Determine the [X, Y] coordinate at the center of the cell enclosing the given text.  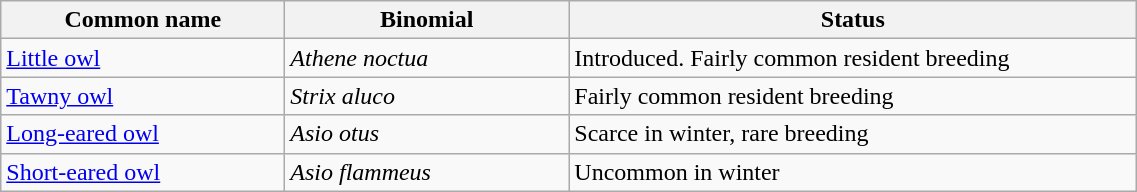
Asio flammeus [427, 172]
Introduced. Fairly common resident breeding [853, 58]
Tawny owl [143, 96]
Binomial [427, 20]
Status [853, 20]
Common name [143, 20]
Strix aluco [427, 96]
Uncommon in winter [853, 172]
Fairly common resident breeding [853, 96]
Athene noctua [427, 58]
Long-eared owl [143, 134]
Short-eared owl [143, 172]
Asio otus [427, 134]
Little owl [143, 58]
Scarce in winter, rare breeding [853, 134]
